From the cell containing the given text, extract its center point as [X, Y] coordinate. 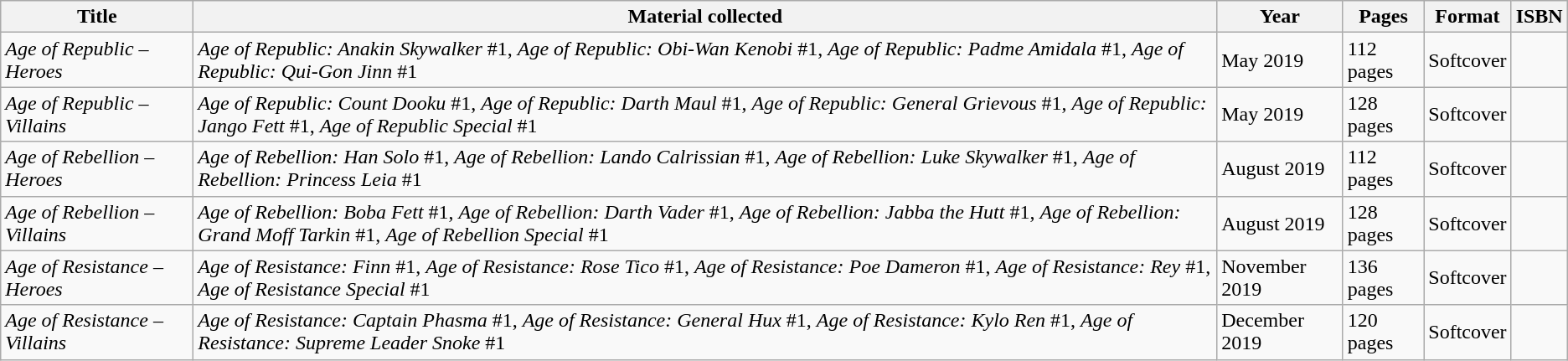
Age of Rebellion – Villains [97, 223]
Age of Resistance: Captain Phasma #1, Age of Resistance: General Hux #1, Age of Resistance: Kylo Ren #1, Age of Resistance: Supreme Leader Snoke #1 [705, 332]
Age of Rebellion – Heroes [97, 169]
Age of Republic – Heroes [97, 60]
ISBN [1540, 17]
120 pages [1384, 332]
Format [1467, 17]
Age of Republic: Anakin Skywalker #1, Age of Republic: Obi-Wan Kenobi #1, Age of Republic: Padme Amidala #1, Age of Republic: Qui-Gon Jinn #1 [705, 60]
Material collected [705, 17]
November 2019 [1280, 278]
Pages [1384, 17]
136 pages [1384, 278]
Age of Resistance – Villains [97, 332]
Title [97, 17]
December 2019 [1280, 332]
Year [1280, 17]
Age of Resistance – Heroes [97, 278]
Age of Rebellion: Han Solo #1, Age of Rebellion: Lando Calrissian #1, Age of Rebellion: Luke Skywalker #1, Age of Rebellion: Princess Leia #1 [705, 169]
Age of Republic – Villains [97, 114]
